Pinpoint the cell where the given text exists, returning its [X, Y] midpoint coordinate. 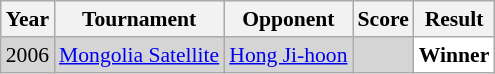
2006 [28, 55]
Hong Ji-hoon [288, 55]
Mongolia Satellite [139, 55]
Year [28, 19]
Result [454, 19]
Tournament [139, 19]
Winner [454, 55]
Score [382, 19]
Opponent [288, 19]
